Locate the cell with the specified text and output its [X, Y] center coordinate. 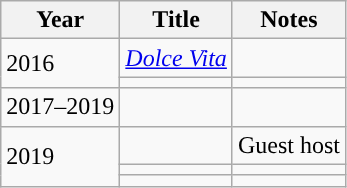
Title [176, 20]
2017–2019 [60, 107]
Guest host [288, 145]
Dolce Vita [176, 58]
2019 [60, 156]
Year [60, 20]
2016 [60, 64]
Notes [288, 20]
